Pinpoint the cell where the given text exists, returning its (x, y) midpoint coordinate. 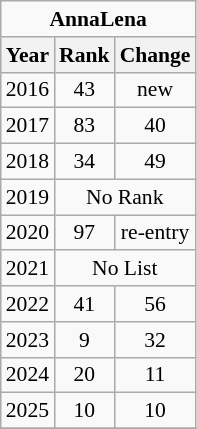
40 (156, 126)
AnnaLena (98, 19)
56 (156, 304)
11 (156, 375)
2017 (28, 126)
No List (124, 269)
2022 (28, 304)
34 (84, 162)
43 (84, 90)
Change (156, 55)
97 (84, 233)
2020 (28, 233)
Rank (84, 55)
re-entry (156, 233)
2024 (28, 375)
9 (84, 340)
Year (28, 55)
2016 (28, 90)
No Rank (124, 197)
2019 (28, 197)
20 (84, 375)
new (156, 90)
83 (84, 126)
32 (156, 340)
2021 (28, 269)
2025 (28, 411)
41 (84, 304)
2018 (28, 162)
49 (156, 162)
2023 (28, 340)
